Return the [X, Y] coordinate for the center point of the cell that contains the specified text.  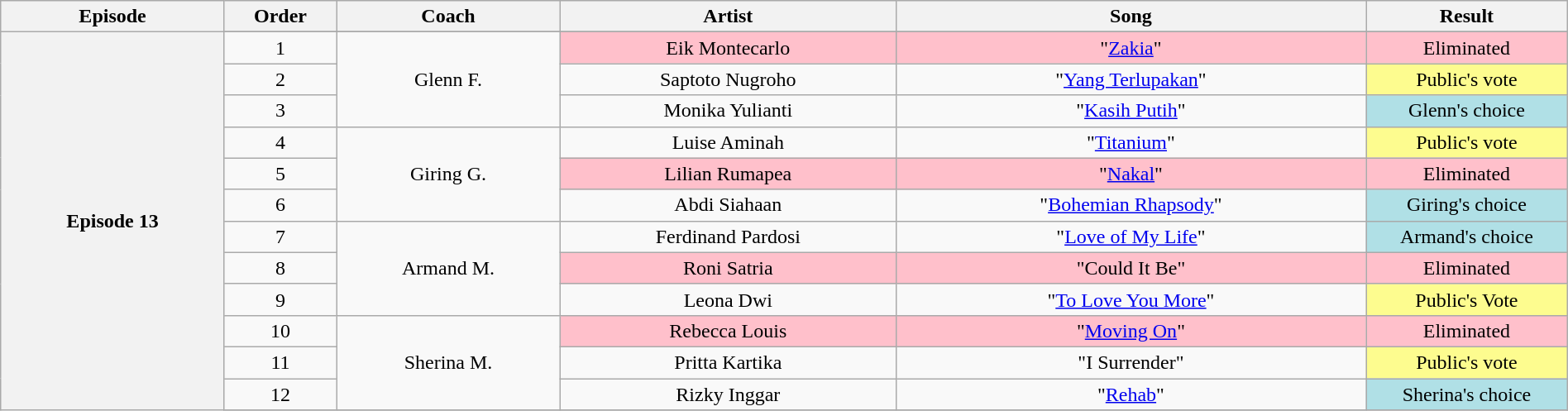
Monika Yulianti [728, 111]
2 [280, 79]
Episode 13 [112, 222]
"I Surrender" [1131, 362]
Glenn F. [448, 79]
Giring's choice [1467, 205]
Glenn's choice [1467, 111]
Armand M. [448, 268]
"To Love You More" [1131, 299]
Order [280, 17]
"Titanium" [1131, 142]
Pritta Kartika [728, 362]
Lilian Rumapea [728, 174]
Roni Satria [728, 268]
"Kasih Putih" [1131, 111]
"Zakia" [1131, 48]
Artist [728, 17]
"Bohemian Rhapsody" [1131, 205]
10 [280, 331]
3 [280, 111]
Song [1131, 17]
11 [280, 362]
Luise Aminah [728, 142]
Result [1467, 17]
Saptoto Nugroho [728, 79]
"Could It Be" [1131, 268]
Armand's choice [1467, 237]
"Rehab" [1131, 394]
Episode [112, 17]
"Moving On" [1131, 331]
Leona Dwi [728, 299]
Ferdinand Pardosi [728, 237]
Abdi Siahaan [728, 205]
9 [280, 299]
1 [280, 48]
12 [280, 394]
Sherina M. [448, 362]
Sherina's choice [1467, 394]
7 [280, 237]
5 [280, 174]
Rebecca Louis [728, 331]
4 [280, 142]
Eik Montecarlo [728, 48]
Coach [448, 17]
"Nakal" [1131, 174]
Public's Vote [1467, 299]
Rizky Inggar [728, 394]
Giring G. [448, 174]
6 [280, 205]
"Love of My Life" [1131, 237]
"Yang Terlupakan" [1131, 79]
8 [280, 268]
